Find where the given text appears and provide that cell's center as (x, y) coordinate. 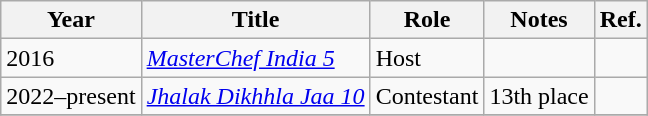
Year (71, 20)
Host (427, 58)
Notes (539, 20)
MasterChef India 5 (256, 58)
2022–present (71, 96)
Title (256, 20)
2016 (71, 58)
13th place (539, 96)
Role (427, 20)
Jhalak Dikhhla Jaa 10 (256, 96)
Ref. (620, 20)
Contestant (427, 96)
